Scan for the cell matching the given text and deliver its (x, y) coordinate at center. 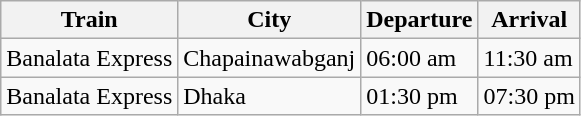
06:00 am (420, 58)
Chapainawabganj (270, 58)
01:30 pm (420, 96)
City (270, 20)
Arrival (529, 20)
Train (90, 20)
11:30 am (529, 58)
07:30 pm (529, 96)
Dhaka (270, 96)
Departure (420, 20)
